Locate the cell with the specified text and output its [x, y] center coordinate. 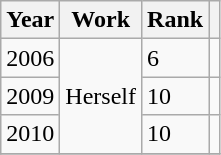
Rank [176, 20]
2009 [30, 96]
Herself [101, 96]
Year [30, 20]
2010 [30, 134]
Work [101, 20]
6 [176, 58]
2006 [30, 58]
